Find where the given text appears and provide that cell's center as [x, y] coordinate. 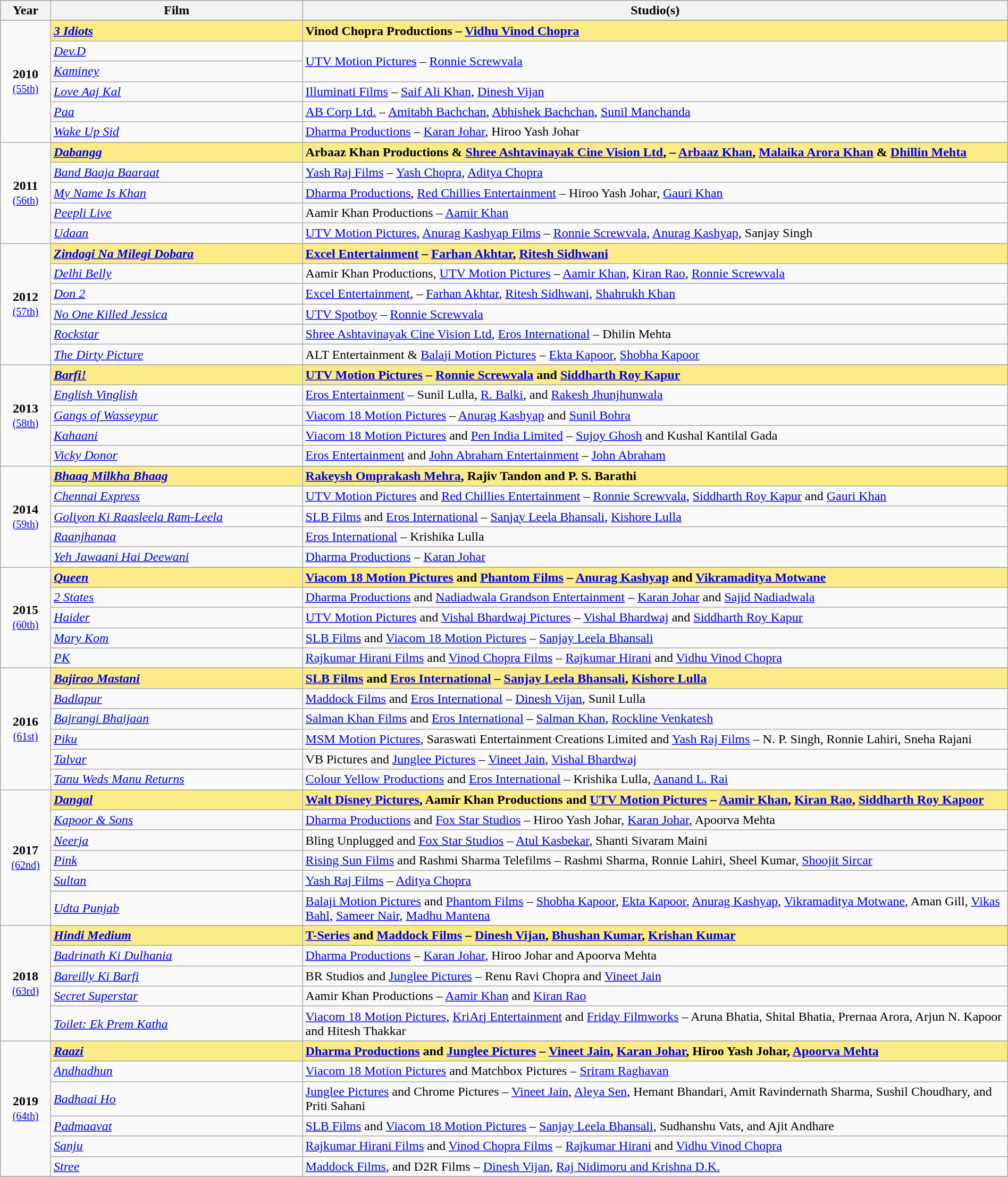
Sanju [177, 1146]
Udta Punjab [177, 908]
Udaan [177, 233]
Kahaani [177, 435]
Dharma Productions – Karan Johar [655, 557]
3 Idiots [177, 31]
Dharma Productions and Fox Star Studios – Hiroo Yash Johar, Karan Johar, Apoorva Mehta [655, 820]
AB Corp Ltd. – Amitabh Bachchan, Abhishek Bachchan, Sunil Manchanda [655, 112]
Junglee Pictures and Chrome Pictures – Vineet Jain, Aleya Sen, Hemant Bhandari, Amit Ravindernath Sharma, Sushil Choudhary, and Priti Sahani [655, 1098]
Aamir Khan Productions – Aamir Khan [655, 213]
Dharma Productions – Karan Johar, Hiroo Johar and Apoorva Mehta [655, 956]
SLB Films and Viacom 18 Motion Pictures – Sanjay Leela Bhansali, Sudhanshu Vats, and Ajit Andhare [655, 1126]
Chennai Express [177, 496]
PK [177, 658]
Arbaaz Khan Productions & Shree Ashtavinayak Cine Vision Ltd, – Arbaaz Khan, Malaika Arora Khan & Dhillin Mehta [655, 152]
Illuminati Films – Saif Ali Khan, Dinesh Vijan [655, 91]
Viacom 18 Motion Pictures and Pen India Limited – Sujoy Ghosh and Kushal Kantilal Gada [655, 435]
Pink [177, 860]
Aamir Khan Productions, UTV Motion Pictures – Aamir Khan, Kiran Rao, Ronnie Screwvala [655, 274]
Delhi Belly [177, 274]
2 States [177, 598]
Dev.D [177, 51]
Badrinath Ki Dulhania [177, 956]
ALT Entertainment & Balaji Motion Pictures – Ekta Kapoor, Shobha Kapoor [655, 355]
Don 2 [177, 294]
UTV Motion Pictures and Vishal Bhardwaj Pictures – Vishal Bhardwaj and Siddharth Roy Kapur [655, 618]
Excel Entertainment – Farhan Akhtar, Ritesh Sidhwani [655, 254]
Andhadhun [177, 1071]
Dabangg [177, 152]
Mary Kom [177, 638]
Dharma Productions – Karan Johar, Hiroo Yash Johar [655, 132]
2010(55th) [26, 81]
Love Aaj Kal [177, 91]
2013(58th) [26, 415]
2018(63rd) [26, 983]
Toilet: Ek Prem Katha [177, 1024]
MSM Motion Pictures, Saraswati Entertainment Creations Limited and Yash Raj Films – N. P. Singh, Ronnie Lahiri, Sneha Rajani [655, 739]
No One Killed Jessica [177, 314]
Aamir Khan Productions – Aamir Khan and Kiran Rao [655, 996]
Bareilly Ki Barfi [177, 976]
Bhaag Milkha Bhaag [177, 476]
The Dirty Picture [177, 355]
Tanu Weds Manu Returns [177, 779]
Piku [177, 739]
Yash Raj Films – Yash Chopra, Aditya Chopra [655, 172]
Sultan [177, 880]
Hindi Medium [177, 936]
Bajrangi Bhaijaan [177, 719]
Haider [177, 618]
Bajirao Mastani [177, 678]
Rakeysh Omprakash Mehra, Rajiv Tandon and P. S. Barathi [655, 476]
2019(64th) [26, 1109]
My Name Is Khan [177, 192]
Shree Ashtavinayak Cine Vision Ltd, Eros International – Dhilin Mehta [655, 334]
2017(62nd) [26, 857]
Badlapur [177, 699]
Vinod Chopra Productions – Vidhu Vinod Chopra [655, 31]
Stree [177, 1166]
Neerja [177, 840]
Kaminey [177, 71]
Badhaai Ho [177, 1098]
Salman Khan Films and Eros International – Salman Khan, Rockline Venkatesh [655, 719]
Dangal [177, 800]
Eros Entertainment – Sunil Lulla, R. Balki, and Rakesh Jhunjhunwala [655, 395]
2012(57th) [26, 304]
Talvar [177, 759]
Queen [177, 577]
BR Studios and Junglee Pictures – Renu Ravi Chopra and Vineet Jain [655, 976]
Maddock Films and Eros International – Dinesh Vijan, Sunil Lulla [655, 699]
Padmaavat [177, 1126]
Eros International – Krishika Lulla [655, 536]
Viacom 18 Motion Pictures – Anurag Kashyap and Sunil Bohra [655, 415]
VB Pictures and Junglee Pictures – Vineet Jain, Vishal Bhardwaj [655, 759]
Paa [177, 112]
2016(61st) [26, 729]
Gangs of Wasseypur [177, 415]
Year [26, 11]
UTV Motion Pictures – Ronnie Screwvala [655, 61]
Dharma Productions, Red Chillies Entertainment – Hiroo Yash Johar, Gauri Khan [655, 192]
Dharma Productions and Nadiadwala Grandson Entertainment – Karan Johar and Sajid Nadiadwala [655, 598]
Zindagi Na Milegi Dobara [177, 254]
2015(60th) [26, 617]
Dharma Productions and Junglee Pictures – Vineet Jain, Karan Johar, Hiroo Yash Johar, Apoorva Mehta [655, 1051]
Eros Entertainment and John Abraham Entertainment – John Abraham [655, 456]
Yash Raj Films – Aditya Chopra [655, 880]
Band Baaja Baaraat [177, 172]
Secret Superstar [177, 996]
Goliyon Ki Raasleela Ram-Leela [177, 516]
Colour Yellow Productions and Eros International – Krishika Lulla, Aanand L. Rai [655, 779]
T-Series and Maddock Films – Dinesh Vijan, Bhushan Kumar, Krishan Kumar [655, 936]
Peepli Live [177, 213]
2011(56th) [26, 192]
Viacom 18 Motion Pictures and Phantom Films – Anurag Kashyap and Vikramaditya Motwane [655, 577]
English Vinglish [177, 395]
Viacom 18 Motion Pictures and Matchbox Pictures – Sriram Raghavan [655, 1071]
UTV Motion Pictures, Anurag Kashyap Films – Ronnie Screwvala, Anurag Kashyap, Sanjay Singh [655, 233]
Bling Unplugged and Fox Star Studios – Atul Kasbekar, Shanti Sivaram Maini [655, 840]
Wake Up Sid [177, 132]
Maddock Films, and D2R Films – Dinesh Vijan, Raj Nidimoru and Krishna D.K. [655, 1166]
Excel Entertainment, – Farhan Akhtar, Ritesh Sidhwani, Shahrukh Khan [655, 294]
2014(59th) [26, 516]
Barfi! [177, 375]
Rockstar [177, 334]
Walt Disney Pictures, Aamir Khan Productions and UTV Motion Pictures – Aamir Khan, Kiran Rao, Siddharth Roy Kapoor [655, 800]
Studio(s) [655, 11]
SLB Films and Viacom 18 Motion Pictures – Sanjay Leela Bhansali [655, 638]
Raanjhanaa [177, 536]
Vicky Donor [177, 456]
UTV Motion Pictures and Red Chillies Entertainment – Ronnie Screwvala, Siddharth Roy Kapur and Gauri Khan [655, 496]
Viacom 18 Motion Pictures, KriArj Entertainment and Friday Filmworks – Aruna Bhatia, Shital Bhatia, Prernaa Arora, Arjun N. Kapoor and Hitesh Thakkar [655, 1024]
UTV Motion Pictures – Ronnie Screwvala and Siddharth Roy Kapur [655, 375]
Film [177, 11]
UTV Spotboy – Ronnie Screwvala [655, 314]
Rising Sun Films and Rashmi Sharma Telefilms – Rashmi Sharma, Ronnie Lahiri, Sheel Kumar, Shoojit Sircar [655, 860]
Kapoor & Sons [177, 820]
Raazi [177, 1051]
Yeh Jawaani Hai Deewani [177, 557]
